From the cell containing the given text, extract its center point as (X, Y) coordinate. 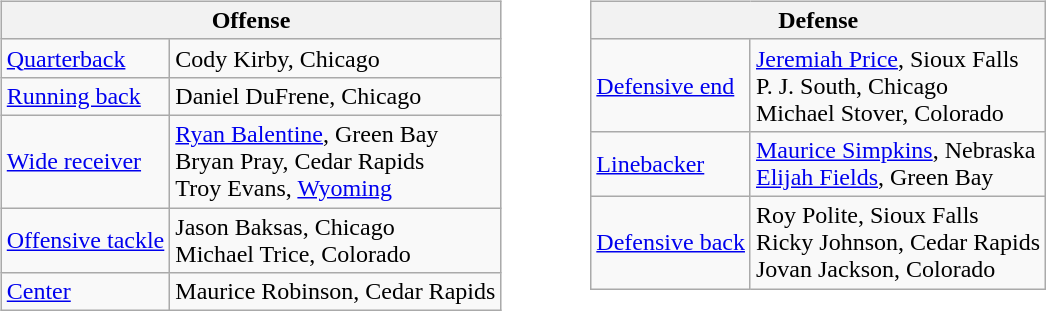
Maurice Robinson, Cedar Rapids (336, 292)
Defensive back (671, 242)
Offense (251, 20)
Maurice Simpkins, NebraskaElijah Fields, Green Bay (898, 164)
Wide receiver (86, 161)
Ryan Balentine, Green BayBryan Pray, Cedar Rapids Troy Evans, Wyoming (336, 161)
Linebacker (671, 164)
Quarterback (86, 58)
Running back (86, 96)
Jason Baksas, ChicagoMichael Trice, Colorado (336, 240)
Jeremiah Price, Sioux FallsP. J. South, ChicagoMichael Stover, Colorado (898, 85)
Defensive end (671, 85)
Daniel DuFrene, Chicago (336, 96)
Center (86, 292)
Roy Polite, Sioux FallsRicky Johnson, Cedar RapidsJovan Jackson, Colorado (898, 242)
Defense (818, 20)
Cody Kirby, Chicago (336, 58)
Offensive tackle (86, 240)
